Determine the (X, Y) coordinate at the center of the cell enclosing the given text.  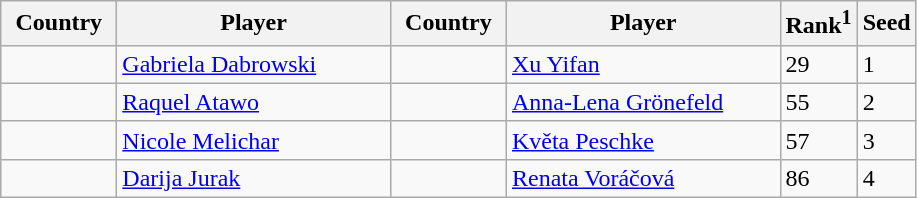
Anna-Lena Grönefeld (643, 102)
Rank1 (818, 24)
57 (818, 140)
Darija Jurak (254, 178)
Seed (886, 24)
Květa Peschke (643, 140)
55 (818, 102)
29 (818, 64)
4 (886, 178)
86 (818, 178)
Xu Yifan (643, 64)
1 (886, 64)
2 (886, 102)
Gabriela Dabrowski (254, 64)
Raquel Atawo (254, 102)
Nicole Melichar (254, 140)
Renata Voráčová (643, 178)
3 (886, 140)
